Search for the cell housing the specified text and yield its [x, y] center coordinate. 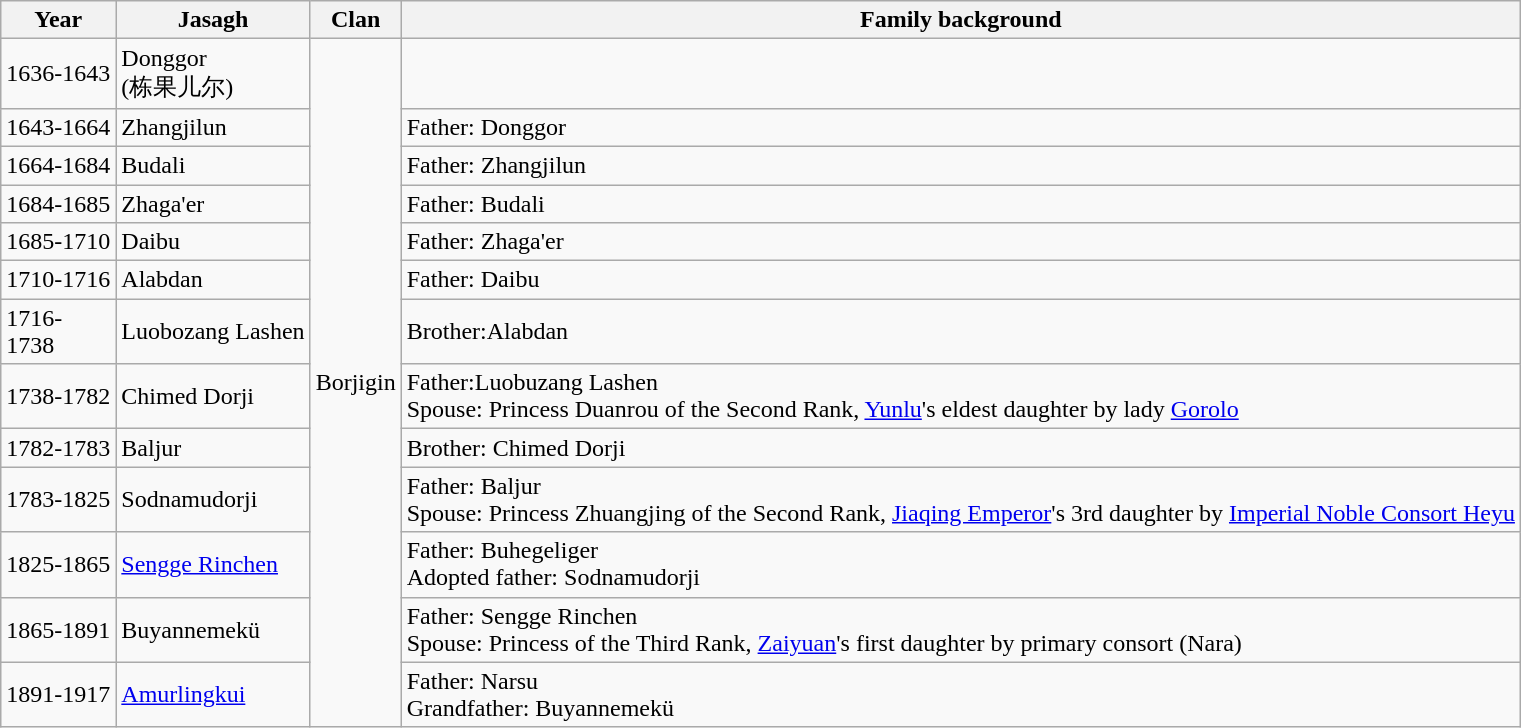
Amurlingkui [213, 694]
1685-1710 [58, 242]
Sengge Rinchen [213, 564]
Chimed Dorji [213, 396]
1825-1865 [58, 564]
Father: Sengge RinchenSpouse: Princess of the Third Rank, Zaiyuan's first daughter by primary consort (Nara) [960, 630]
Father: Zhangjilun [960, 165]
1782-1783 [58, 448]
Zhaga'er [213, 203]
Father: Daibu [960, 280]
1684-1685 [58, 203]
Sodnamudorji [213, 500]
Zhangjilun [213, 127]
Father: BaljurSpouse: Princess Zhuangjing of the Second Rank, Jiaqing Emperor's 3rd daughter by Imperial Noble Consort Heyu [960, 500]
Buyannemekü [213, 630]
Jasagh [213, 20]
Father: Zhaga'er [960, 242]
1636-1643 [58, 74]
Baljur [213, 448]
Brother: Chimed Dorji [960, 448]
1783-1825 [58, 500]
1643-1664 [58, 127]
Donggor(栋果儿尔) [213, 74]
Brother:Alabdan [960, 332]
Father: Donggor [960, 127]
1891-1917 [58, 694]
Borjigin [356, 383]
Alabdan [213, 280]
Family background [960, 20]
Father: BuhegeligerAdopted father: Sodnamudorji [960, 564]
Year [58, 20]
Father:Luobuzang LashenSpouse: Princess Duanrou of the Second Rank, Yunlu's eldest daughter by lady Gorolo [960, 396]
Budali [213, 165]
Daibu [213, 242]
Clan [356, 20]
1738-1782 [58, 396]
1710-1716 [58, 280]
Father: Budali [960, 203]
1716-1738 [58, 332]
1865-1891 [58, 630]
Luobozang Lashen [213, 332]
1664-1684 [58, 165]
Father: NarsuGrandfather: Buyannemekü [960, 694]
